Output the [X, Y] coordinate of the center of the cell containing the given text.  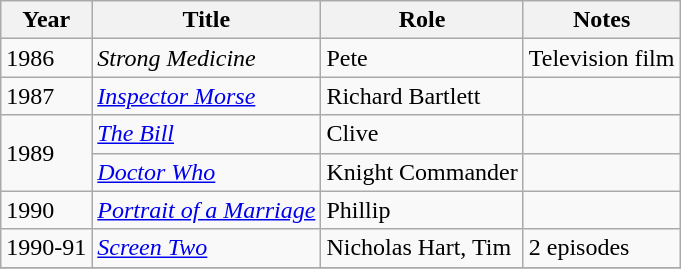
Title [206, 20]
Phillip [422, 210]
Portrait of a Marriage [206, 210]
1989 [46, 153]
Knight Commander [422, 172]
2 episodes [602, 248]
Strong Medicine [206, 58]
Pete [422, 58]
1990-91 [46, 248]
Notes [602, 20]
Role [422, 20]
Richard Bartlett [422, 96]
Doctor Who [206, 172]
Television film [602, 58]
1986 [46, 58]
Clive [422, 134]
Nicholas Hart, Tim [422, 248]
1990 [46, 210]
The Bill [206, 134]
Screen Two [206, 248]
1987 [46, 96]
Inspector Morse [206, 96]
Year [46, 20]
